Provide the (X, Y) coordinate of the cell's center where the given text is located.  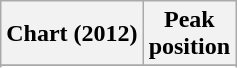
Peakposition (189, 34)
Chart (2012) (72, 34)
